Return (X, Y) of the center of cell containing provided text 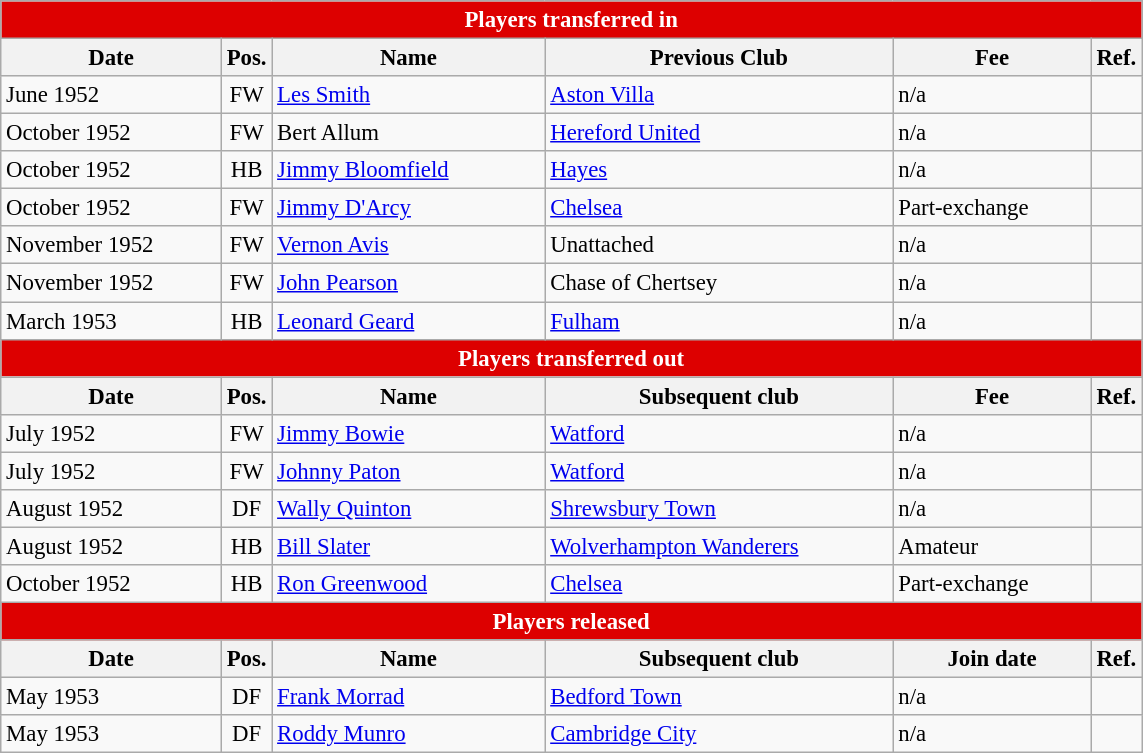
Jimmy D'Arcy (408, 208)
Unattached (719, 245)
March 1953 (112, 321)
Roddy Munro (408, 734)
Vernon Avis (408, 245)
Jimmy Bloomfield (408, 170)
Players released (572, 621)
Ron Greenwood (408, 584)
Fulham (719, 321)
Chase of Chertsey (719, 283)
Leonard Geard (408, 321)
Bedford Town (719, 697)
Previous Club (719, 58)
Hayes (719, 170)
Wally Quinton (408, 509)
Jimmy Bowie (408, 433)
John Pearson (408, 283)
Hereford United (719, 133)
June 1952 (112, 95)
Players transferred out (572, 358)
Bert Allum (408, 133)
Amateur (992, 546)
Shrewsbury Town (719, 509)
Wolverhampton Wanderers (719, 546)
Les Smith (408, 95)
Bill Slater (408, 546)
Join date (992, 659)
Aston Villa (719, 95)
Johnny Paton (408, 471)
Players transferred in (572, 20)
Cambridge City (719, 734)
Frank Morrad (408, 697)
